Find where the given text appears and provide that cell's center as [x, y] coordinate. 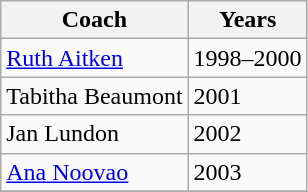
2003 [248, 172]
Tabitha Beaumont [94, 96]
Ruth Aitken [94, 58]
Coach [94, 20]
1998–2000 [248, 58]
Years [248, 20]
2001 [248, 96]
Jan Lundon [94, 134]
2002 [248, 134]
Ana Noovao [94, 172]
